Find where the given text appears and provide that cell's center as (x, y) coordinate. 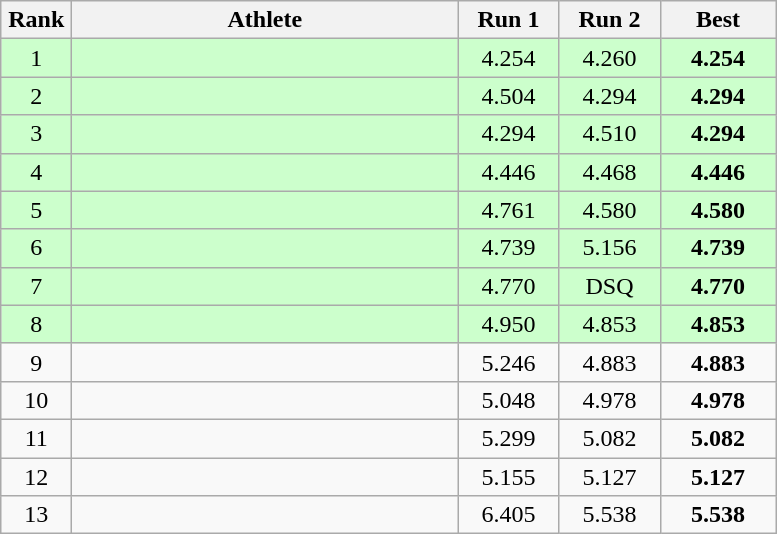
4 (36, 172)
Athlete (265, 20)
4.504 (508, 96)
4.468 (610, 172)
4.510 (610, 134)
4.761 (508, 210)
5 (36, 210)
3 (36, 134)
11 (36, 438)
1 (36, 58)
Run 2 (610, 20)
DSQ (610, 286)
5.246 (508, 362)
Best (718, 20)
4.260 (610, 58)
10 (36, 400)
8 (36, 324)
6 (36, 248)
4.950 (508, 324)
9 (36, 362)
7 (36, 286)
13 (36, 515)
5.299 (508, 438)
Rank (36, 20)
Run 1 (508, 20)
5.155 (508, 477)
5.048 (508, 400)
12 (36, 477)
2 (36, 96)
6.405 (508, 515)
5.156 (610, 248)
